Identify which cell holds the provided text, then report its [X, Y] central coordinate. 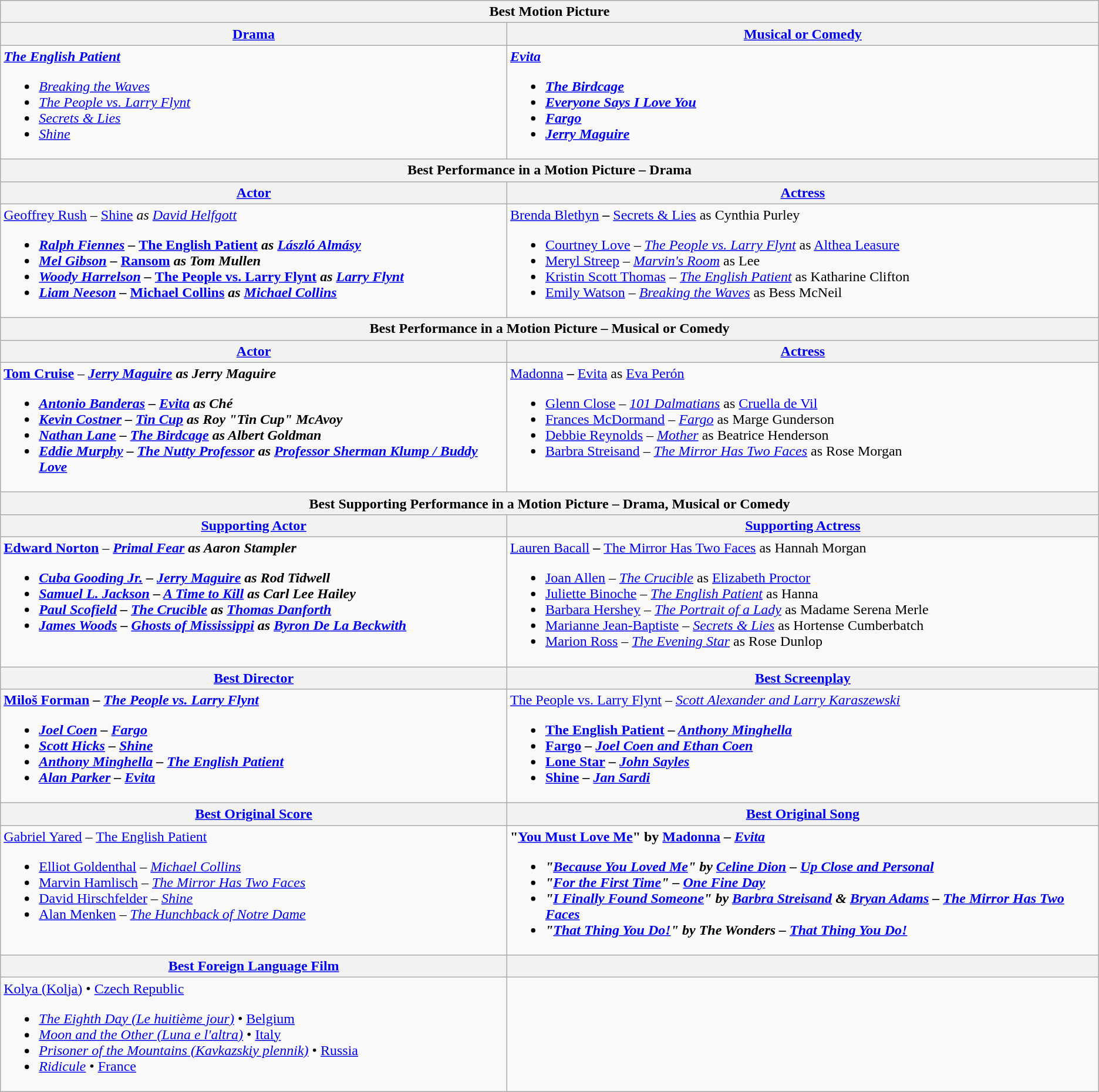
Musical or Comedy [803, 34]
Best Performance in a Motion Picture – Musical or Comedy [549, 329]
Best Motion Picture [549, 12]
Drama [254, 34]
Best Supporting Performance in a Motion Picture – Drama, Musical or Comedy [549, 503]
Best Director [254, 678]
Best Original Score [254, 814]
Supporting Actress [803, 525]
Best Screenplay [803, 678]
Best Foreign Language Film [254, 966]
Best Original Song [803, 814]
Best Performance in a Motion Picture – Drama [549, 170]
EvitaThe BirdcageEveryone Says I Love YouFargoJerry Maguire [803, 102]
Miloš Forman – The People vs. Larry FlyntJoel Coen – FargoScott Hicks – ShineAnthony Minghella – The English PatientAlan Parker – Evita [254, 746]
The English PatientBreaking the WavesThe People vs. Larry FlyntSecrets & LiesShine [254, 102]
Supporting Actor [254, 525]
